For the text-containing cell, return its midpoint in [x, y] coordinate format. 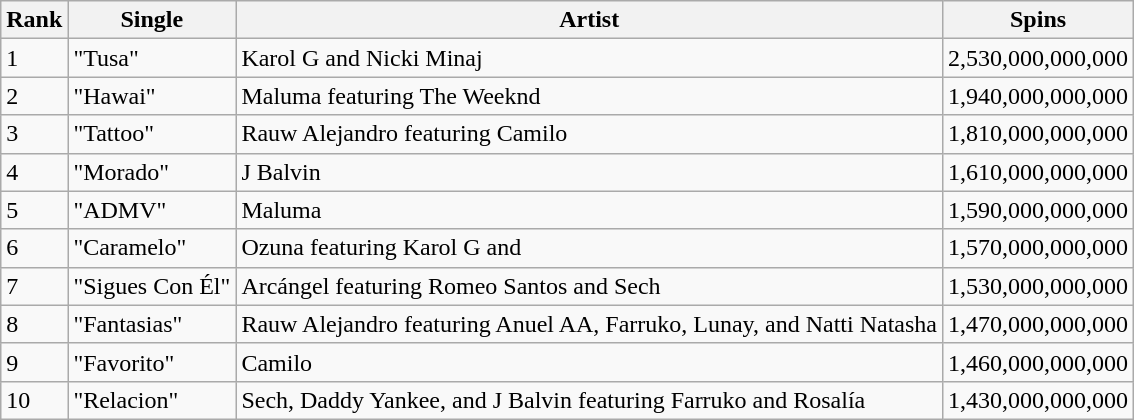
Karol G and Nicki Minaj [590, 58]
Single [152, 20]
2,530,000,000,000 [1038, 58]
1 [34, 58]
1,530,000,000,000 [1038, 286]
1,470,000,000,000 [1038, 324]
7 [34, 286]
6 [34, 248]
"Caramelo" [152, 248]
9 [34, 362]
Rank [34, 20]
Artist [590, 20]
1,810,000,000,000 [1038, 134]
"Hawai" [152, 96]
1,430,000,000,000 [1038, 400]
1,590,000,000,000 [1038, 210]
Sech, Daddy Yankee, and J Balvin featuring Farruko and Rosalía [590, 400]
"ADMV" [152, 210]
Ozuna featuring Karol G and [590, 248]
1,940,000,000,000 [1038, 96]
"Morado" [152, 172]
2 [34, 96]
1,610,000,000,000 [1038, 172]
Maluma [590, 210]
"Sigues Con Él" [152, 286]
"Fantasias" [152, 324]
Arcángel featuring Romeo Santos and Sech [590, 286]
1,460,000,000,000 [1038, 362]
5 [34, 210]
Rauw Alejandro featuring Anuel AA, Farruko, Lunay, and Natti Natasha [590, 324]
"Tusa" [152, 58]
Camilo [590, 362]
"Favorito" [152, 362]
J Balvin [590, 172]
4 [34, 172]
Maluma featuring The Weeknd [590, 96]
Rauw Alejandro featuring Camilo [590, 134]
1,570,000,000,000 [1038, 248]
3 [34, 134]
10 [34, 400]
"Relacion" [152, 400]
"Tattoo" [152, 134]
8 [34, 324]
Spins [1038, 20]
